Scan for the cell matching the given text and deliver its [X, Y] coordinate at center. 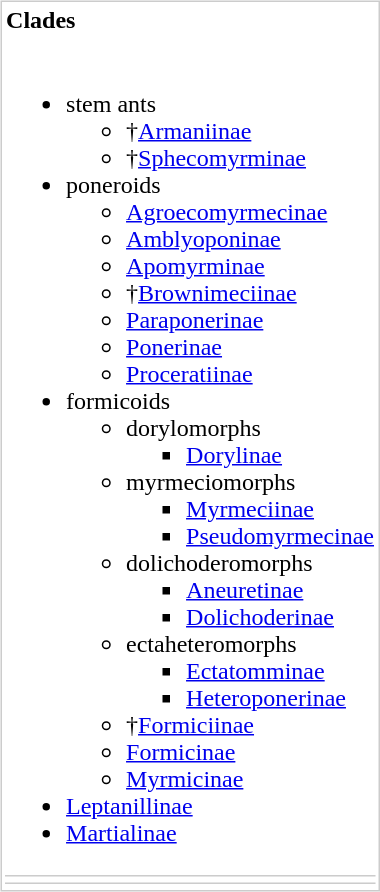
Clades [190, 20]
